Output the (X, Y) coordinate of the center of the cell containing the given text.  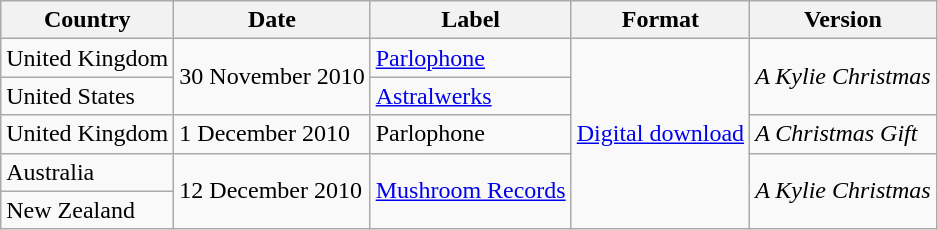
Format (660, 20)
Digital download (660, 134)
Astralwerks (470, 96)
30 November 2010 (272, 77)
Label (470, 20)
Australia (88, 172)
Country (88, 20)
Mushroom Records (470, 191)
United States (88, 96)
12 December 2010 (272, 191)
1 December 2010 (272, 134)
A Christmas Gift (844, 134)
Date (272, 20)
Version (844, 20)
New Zealand (88, 210)
